Provide the [X, Y] coordinate of the cell's center where the given text is located.  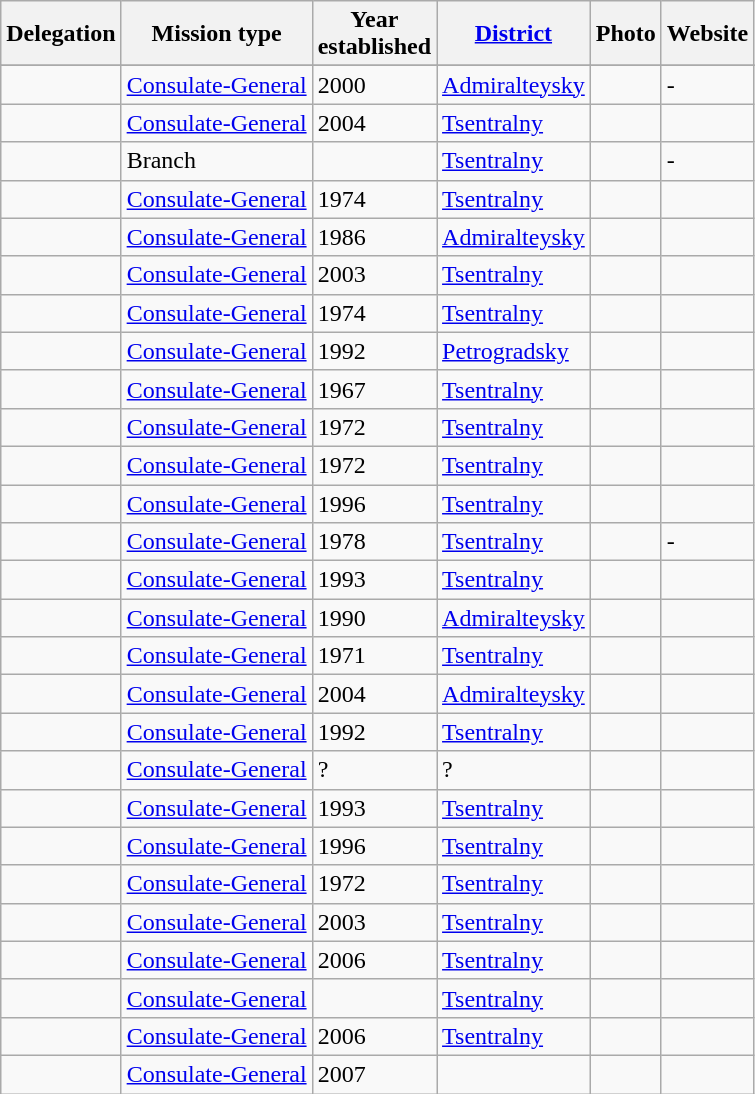
District [514, 34]
Branch [216, 161]
2007 [374, 1074]
Yearestablished [374, 34]
1986 [374, 237]
1971 [374, 656]
Mission type [216, 34]
Petrogradsky [514, 351]
Website [707, 34]
1978 [374, 542]
Delegation [61, 34]
1967 [374, 389]
Photo [626, 34]
1990 [374, 618]
2000 [374, 85]
